Provide the [x, y] coordinate of the cell's center where the given text is located.  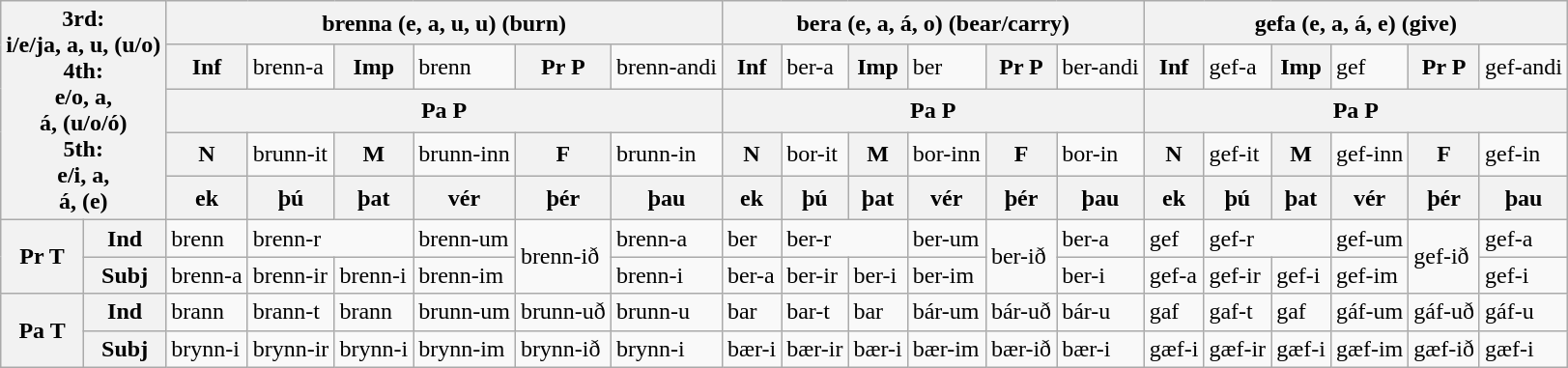
gef-inn [1369, 155]
bár-u [1101, 312]
brann-t [291, 312]
gef-in [1523, 155]
gæf-ið [1444, 349]
gáf-u [1523, 312]
brunn-inn [465, 155]
bor-it [815, 155]
brenn-im [465, 275]
bor-in [1101, 155]
bær-ir [815, 349]
bær-im [947, 349]
brunn-it [291, 155]
bær-ið [1020, 349]
brenn-um [465, 239]
bár-uð [1020, 312]
gef-ið [1444, 257]
bor-inn [947, 155]
gef-um [1369, 239]
gef-r [1268, 239]
gef-ir [1238, 275]
ber-im [947, 275]
gef-it [1238, 155]
Pr T [43, 257]
3rd: i/e/ja, a, u, (u/o) 4th: e/o, a, á, (u/o/ó) 5th: e/i, a, á, (e) [83, 110]
ber-ir [815, 275]
brynn-ir [291, 349]
brynn-im [465, 349]
gæf-im [1369, 349]
ber-r [844, 239]
brynn-ið [562, 349]
bera (e, a, á, o) (bear/carry) [933, 23]
Pa T [43, 330]
gefa (e, a, á, e) (give) [1355, 23]
gef-andi [1523, 66]
gáf-uð [1444, 312]
gaf-t [1238, 312]
brenna (e, a, u, u) (burn) [444, 23]
brenn-ið [562, 257]
ber-um [947, 239]
brenn-r [330, 239]
bár-um [947, 312]
brunn-u [667, 312]
gef-im [1369, 275]
gæf-ir [1238, 349]
brunn-uð [562, 312]
brenn-ir [291, 275]
ber-andi [1101, 66]
gáf-um [1369, 312]
bar-t [815, 312]
ber-ið [1020, 257]
brunn-um [465, 312]
brunn-in [667, 155]
brenn-andi [667, 66]
